Scan for the cell matching the given text and deliver its [X, Y] coordinate at center. 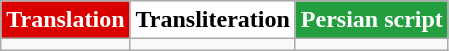
Translation [66, 20]
Persian script [372, 20]
Transliteration [212, 20]
